Pinpoint the cell where the given text exists, returning its [X, Y] midpoint coordinate. 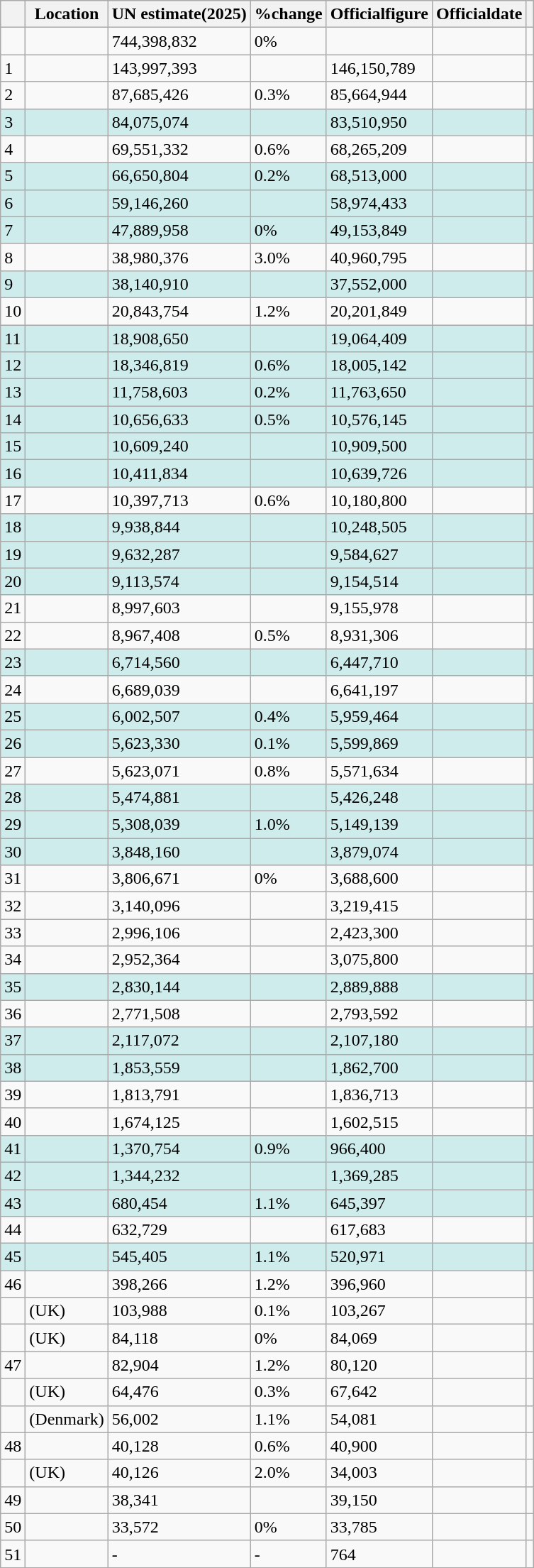
6,714,560 [179, 662]
0.9% [288, 1148]
1,370,754 [179, 1148]
9 [13, 284]
396,960 [379, 1284]
9,155,978 [379, 608]
67,642 [379, 1392]
36 [13, 1014]
10,411,834 [179, 473]
5,149,139 [379, 825]
2,793,592 [379, 1014]
18,908,650 [179, 339]
38 [13, 1068]
966,400 [379, 1148]
10,576,145 [379, 420]
40,960,795 [379, 257]
80,120 [379, 1365]
22 [13, 635]
44 [13, 1230]
41 [13, 1148]
84,075,074 [179, 122]
42 [13, 1175]
1,602,515 [379, 1122]
25 [13, 716]
8,997,603 [179, 608]
2.0% [288, 1473]
764 [379, 1554]
1 [13, 68]
34 [13, 960]
1.0% [288, 825]
2,952,364 [179, 960]
83,510,950 [379, 122]
40 [13, 1122]
82,904 [179, 1365]
617,683 [379, 1230]
49,153,849 [379, 230]
4 [13, 149]
18 [13, 527]
10 [13, 311]
64,476 [179, 1392]
13 [13, 393]
59,146,260 [179, 203]
33,572 [179, 1527]
8,931,306 [379, 635]
68,265,209 [379, 149]
2 [13, 95]
56,002 [179, 1419]
3.0% [288, 257]
2,771,508 [179, 1014]
9,632,287 [179, 554]
645,397 [379, 1203]
18,346,819 [179, 366]
6 [13, 203]
520,971 [379, 1257]
3 [13, 122]
2,423,300 [379, 933]
5,308,039 [179, 825]
1,853,559 [179, 1068]
50 [13, 1527]
5 [13, 176]
84,118 [179, 1338]
1,862,700 [379, 1068]
23 [13, 662]
9,584,627 [379, 554]
39,150 [379, 1500]
5,623,330 [179, 743]
16 [13, 473]
146,150,789 [379, 68]
46 [13, 1284]
19 [13, 554]
2,117,072 [179, 1041]
3,879,074 [379, 852]
5,474,881 [179, 798]
40,900 [379, 1446]
5,623,071 [179, 770]
9,113,574 [179, 581]
10,248,505 [379, 527]
20 [13, 581]
0.8% [288, 770]
1,344,232 [179, 1175]
43 [13, 1203]
2,107,180 [379, 1041]
Officialdate [479, 14]
29 [13, 825]
545,405 [179, 1257]
38,980,376 [179, 257]
11,763,650 [379, 393]
5,571,634 [379, 770]
49 [13, 1500]
47 [13, 1365]
2,830,144 [179, 987]
3,806,671 [179, 879]
17 [13, 500]
19,064,409 [379, 339]
27 [13, 770]
24 [13, 689]
33 [13, 933]
69,551,332 [179, 149]
5,959,464 [379, 716]
6,447,710 [379, 662]
48 [13, 1446]
18,005,142 [379, 366]
0.4% [288, 716]
UN estimate(2025) [179, 14]
26 [13, 743]
Officialfigure [379, 14]
68,513,000 [379, 176]
2,889,888 [379, 987]
38,140,910 [179, 284]
11 [13, 339]
85,664,944 [379, 95]
34,003 [379, 1473]
2,996,106 [179, 933]
143,997,393 [179, 68]
8,967,408 [179, 635]
37,552,000 [379, 284]
1,674,125 [179, 1122]
10,609,240 [179, 446]
10,639,726 [379, 473]
45 [13, 1257]
%change [288, 14]
1,369,285 [379, 1175]
10,909,500 [379, 446]
21 [13, 608]
103,988 [179, 1311]
6,689,039 [179, 689]
7 [13, 230]
10,656,633 [179, 420]
3,140,096 [179, 906]
87,685,426 [179, 95]
744,398,832 [179, 41]
5,599,869 [379, 743]
37 [13, 1041]
33,785 [379, 1527]
103,267 [379, 1311]
3,075,800 [379, 960]
58,974,433 [379, 203]
9,154,514 [379, 581]
12 [13, 366]
632,729 [179, 1230]
(Denmark) [67, 1419]
54,081 [379, 1419]
39 [13, 1095]
20,201,849 [379, 311]
10,180,800 [379, 500]
40,126 [179, 1473]
20,843,754 [179, 311]
40,128 [179, 1446]
32 [13, 906]
3,848,160 [179, 852]
Location [67, 14]
30 [13, 852]
1,836,713 [379, 1095]
6,641,197 [379, 689]
9,938,844 [179, 527]
47,889,958 [179, 230]
3,219,415 [379, 906]
38,341 [179, 1500]
15 [13, 446]
3,688,600 [379, 879]
398,266 [179, 1284]
6,002,507 [179, 716]
680,454 [179, 1203]
11,758,603 [179, 393]
5,426,248 [379, 798]
66,650,804 [179, 176]
84,069 [379, 1338]
31 [13, 879]
10,397,713 [179, 500]
14 [13, 420]
28 [13, 798]
35 [13, 987]
1,813,791 [179, 1095]
51 [13, 1554]
8 [13, 257]
